Identify which cell holds the provided text, then report its (X, Y) central coordinate. 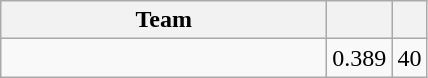
40 (410, 58)
Team (164, 20)
0.389 (360, 58)
